Provide the (X, Y) coordinate of the cell's center where the given text is located.  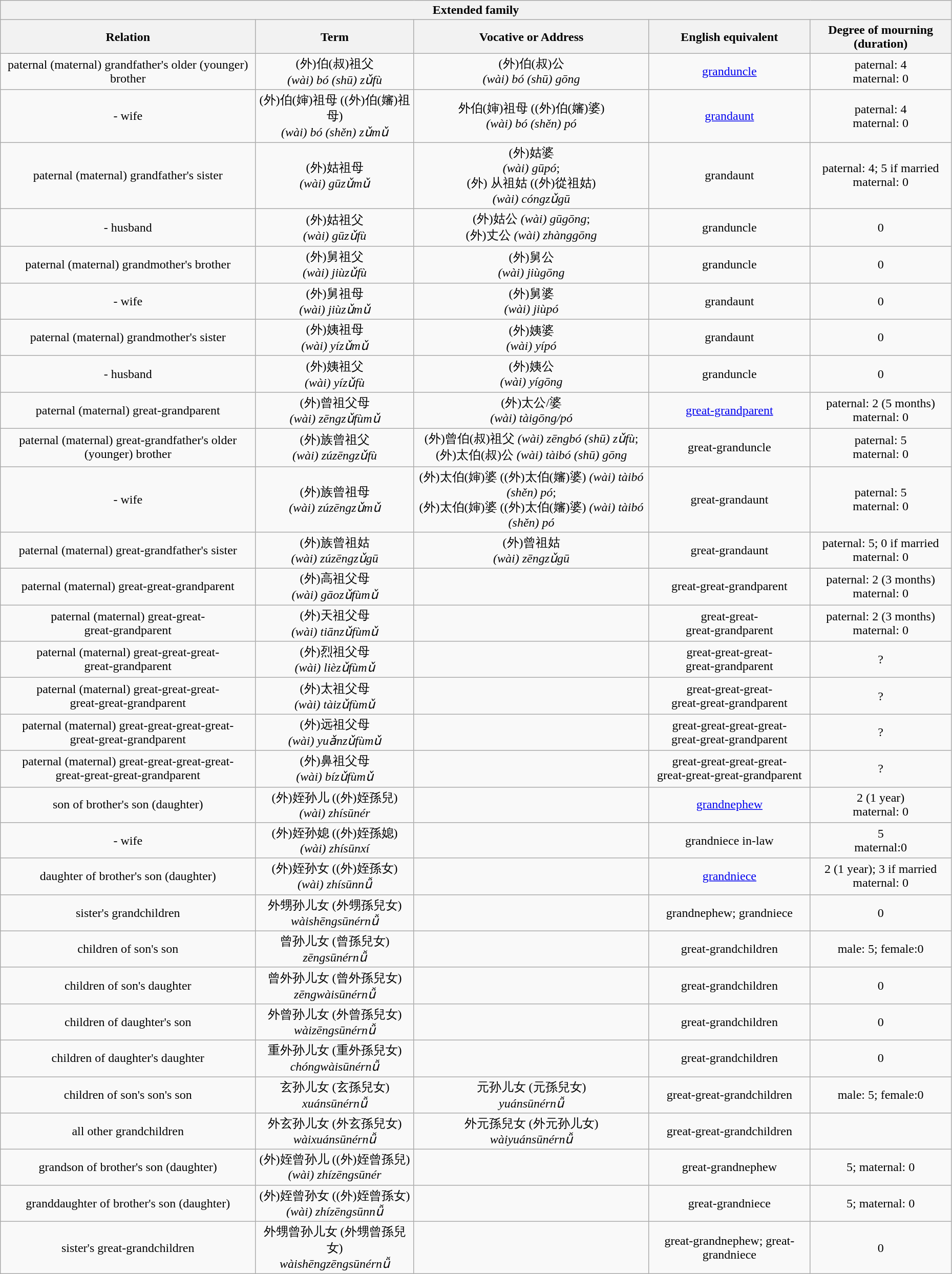
Term (335, 37)
(外)族曾祖母(wài) zúzēngzǔmǔ (335, 499)
(外)曾祖父母 (wài) zēngzǔfùmǔ (335, 410)
2 (1 year); 3 if marriedmaternal: 0 (881, 876)
(外)姨婆(wài) yípó (531, 337)
Degree of mourning (duration) (881, 37)
grandnephew (729, 805)
(外)姨祖父(wài) yízǔfù (335, 374)
外伯(婶)祖母 ((外)伯(嬸)婆) (wài) bó (shěn) pó (531, 116)
paternal (maternal) grandfather's sister (128, 176)
(外)舅公 (wài) jiùgōng (531, 264)
paternal (maternal) grandmother's sister (128, 337)
sister's grandchildren (128, 913)
(外)姪孙儿 ((外)姪孫兒) (wài) zhísūnér (335, 805)
(外)高祖父母(wài) gāozǔfùmǔ (335, 587)
2 (1 year)maternal: 0 (881, 805)
great-great-great-great-great-great-great-grandparent (729, 768)
(外)姑公 (wài) gūgōng; (外)丈公 (wài) zhànggōng (531, 227)
paternal: 2 (5 months) maternal: 0 (881, 410)
(外)姪曾孙女 ((外)姪曾孫女) (wài) zhízēngsūnnǚ (335, 1203)
paternal: 5; 0 if married maternal: 0 (881, 550)
paternal: 4; 5 if married maternal: 0 (881, 176)
great-great-great-grandparent (729, 623)
children of daughter's son (128, 1021)
grandniece (729, 876)
Extended family (476, 10)
(外)姨公 (wài) yígōng (531, 374)
Vocative or Address (531, 37)
(外)太伯(婶)婆 ((外)太伯(嬸)婆) (wài) tàibó (shěn) pó;(外)太伯(婶)婆 ((外)太伯(嬸)婆) (wài) tàibó (shěn) pó (531, 499)
(外)姪孙女 ((外)姪孫女)(wài) zhísūnnǚ (335, 876)
(外)姨祖母 (wài) yízǔmǔ (335, 337)
(外)曾伯(叔)祖父 (wài) zēngbó (shū) zǔfù;(外)太伯(叔)公 (wài) tàibó (shū) gōng (531, 447)
重外孙儿女 (重外孫兒女) chóngwàisūnérnǚ (335, 1058)
paternal (maternal) great-grandparent (128, 410)
paternal (maternal) great-grandfather's sister (128, 550)
children of daughter's daughter (128, 1058)
(外)远祖父母 (wài) yuǎnzǔfùmǔ (335, 733)
(外)族曾祖父(wài) zúzēngzǔfù (335, 447)
paternal (maternal) great-great-great-great-grandparent (128, 660)
children of son's son (128, 949)
great-great-great-great-grandparent (729, 660)
(外)姑婆 (wài) gūpó; (外) 从祖姑 ((外)從祖姑) (wài) cóngzǔgū (531, 176)
(外)天祖父母(wài) tiānzǔfùmǔ (335, 623)
grandniece in-law (729, 841)
paternal (maternal) great-great-great-great-great-great-great-grandparent (128, 768)
son of brother's son (daughter) (128, 805)
children of son's daughter (128, 986)
(外)族曾祖姑(wài) zúzēngzǔgū (335, 550)
paternal (maternal) grandfather's older (younger) brother (128, 72)
(外)姪曾孙儿 ((外)姪曾孫兒) (wài) zhízēngsūnér (335, 1167)
paternal (maternal) great-great-great-grandparent (128, 623)
曾孙儿女 (曾孫兒女) zēngsūnérnǚ (335, 949)
(外)伯(叔)祖父 (wài) bó (shū) zǔfù (335, 72)
grandson of brother's son (daughter) (128, 1167)
(外)伯(婶)祖母 ((外)伯(嬸)祖母) (wài) bó (shěn) zǔmǔ (335, 116)
great-grandparent (729, 410)
(外)伯(叔)公 (wài) bó (shū) gōng (531, 72)
外元孫兒女 (外元孙儿女) wàiyuánsūnérnǚ (531, 1131)
paternal (maternal) great-great-great-great-great-grandparent (128, 696)
(外)太祖父母 (wài) tàizǔfùmǔ (335, 696)
Relation (128, 37)
great-grandnephew (729, 1167)
granddaughter of brother's son (daughter) (128, 1203)
all other grandchildren (128, 1131)
paternal (maternal) grandmother's brother (128, 264)
(外)姑祖母 (wài) gūzǔmǔ (335, 176)
(外)舅祖父 (wài) jiùzǔfù (335, 264)
(外)曾祖姑(wài) zēngzǔgū (531, 550)
(外)太公/婆 (wài) tàigōng/pó (531, 410)
(外)舅婆 (wài) jiùpó (531, 301)
元孙儿女 (元孫兒女) yuánsūnérnǚ (531, 1095)
great-great-great-great-great-grandparent (729, 696)
外甥曾孙儿女 (外甥曾孫兒女) wàishēngzēngsūnérnǚ (335, 1248)
daughter of brother's son (daughter) (128, 876)
sister's great-grandchildren (128, 1248)
(外)鼻祖父母 (wài) bízǔfùmǔ (335, 768)
(外)烈祖父母 (wài) lièzǔfùmǔ (335, 660)
(外)舅祖母(wài) jiùzǔmǔ (335, 301)
grandnephew; grandniece (729, 913)
great-great-great-great-great-great-grandparent (729, 733)
(外)姑祖父(wài) gūzǔfù (335, 227)
great-grandnephew; great-grandniece (729, 1248)
paternal (maternal) great-grandfather's older (younger) brother (128, 447)
外曾孙儿女 (外曾孫兒女) wàizēngsūnérnǚ (335, 1021)
(外)姪孙媳 ((外)姪孫媳) (wài) zhísūnxí (335, 841)
外玄孙儿女 (外玄孫兒女) wàixuánsūnérnǚ (335, 1131)
paternal (maternal) great-great-grandparent (128, 587)
曾外孙儿女 (曾外孫兒女) zēngwàisūnérnǚ (335, 986)
great-great-grandparent (729, 587)
great-grandniece (729, 1203)
5maternal:0 (881, 841)
great-granduncle (729, 447)
玄孙儿女 (玄孫兒女) xuánsūnérnǚ (335, 1095)
children of son's son's son (128, 1095)
外甥孙儿女 (外甥孫兒女)wàishēngsūnérnǚ (335, 913)
English equivalent (729, 37)
paternal (maternal) great-great-great-great-great-great-grandparent (128, 733)
